Return the [x, y] coordinate for the center point of the cell that contains the specified text.  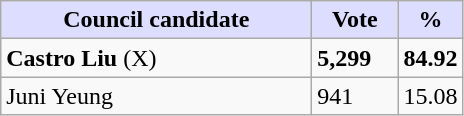
15.08 [430, 96]
Castro Liu (X) [156, 58]
5,299 [355, 58]
% [430, 20]
Council candidate [156, 20]
Juni Yeung [156, 96]
941 [355, 96]
84.92 [430, 58]
Vote [355, 20]
